Provide the [X, Y] coordinate of the cell's center where the given text is located.  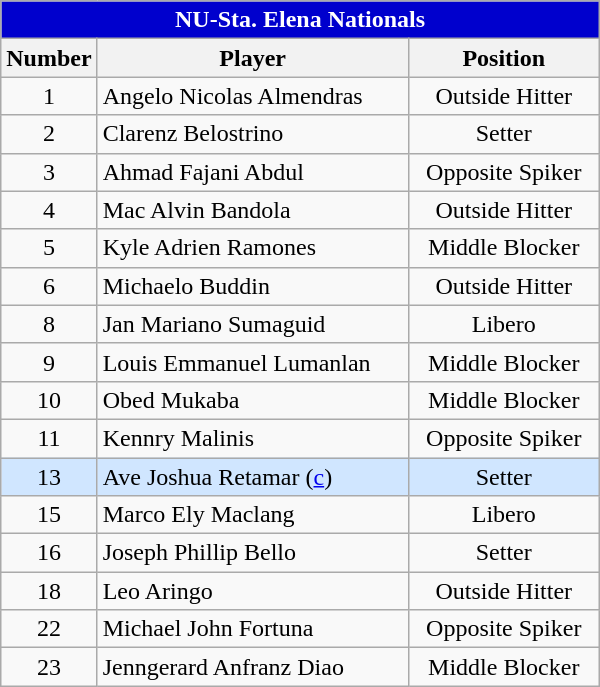
6 [49, 286]
Louis Emmanuel Lumanlan [252, 362]
11 [49, 438]
15 [49, 515]
Michaelo Buddin [252, 286]
13 [49, 477]
Kyle Adrien Ramones [252, 248]
Ahmad Fajani Abdul [252, 172]
3 [49, 172]
Joseph Phillip Bello [252, 553]
Clarenz Belostrino [252, 134]
Angelo Nicolas Almendras [252, 96]
Michael John Fortuna [252, 629]
10 [49, 400]
8 [49, 324]
Jenngerard Anfranz Diao [252, 667]
NU-Sta. Elena Nationals [300, 20]
1 [49, 96]
Number [49, 58]
23 [49, 667]
2 [49, 134]
22 [49, 629]
Obed Mukaba [252, 400]
Leo Aringo [252, 591]
Marco Ely Maclang [252, 515]
Jan Mariano Sumaguid [252, 324]
16 [49, 553]
Player [252, 58]
Position [504, 58]
Ave Joshua Retamar (c) [252, 477]
9 [49, 362]
4 [49, 210]
Mac Alvin Bandola [252, 210]
Kennry Malinis [252, 438]
18 [49, 591]
5 [49, 248]
